Scan for the cell matching the given text and deliver its (x, y) coordinate at center. 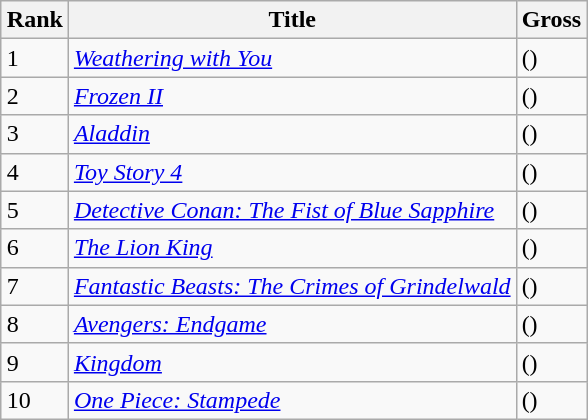
6 (34, 248)
10 (34, 400)
2 (34, 96)
Rank (34, 20)
Detective Conan: The Fist of Blue Sapphire (292, 210)
One Piece: Stampede (292, 400)
Gross (552, 20)
Fantastic Beasts: The Crimes of Grindelwald (292, 286)
Avengers: Endgame (292, 324)
Kingdom (292, 362)
4 (34, 172)
The Lion King (292, 248)
5 (34, 210)
9 (34, 362)
8 (34, 324)
Weathering with You (292, 58)
7 (34, 286)
Frozen II (292, 96)
Toy Story 4 (292, 172)
1 (34, 58)
Title (292, 20)
Aladdin (292, 134)
3 (34, 134)
